Search for the cell housing the specified text and yield its [x, y] center coordinate. 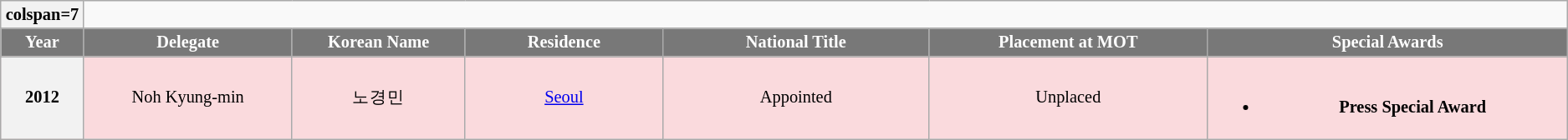
Korean Name [378, 42]
Seoul [564, 97]
colspan=7 [42, 14]
Special Awards [1388, 42]
Noh Kyung-min [187, 97]
Press Special Award [1388, 97]
Delegate [187, 42]
2012 [42, 97]
Unplaced [1069, 97]
Appointed [796, 97]
노경민 [378, 97]
National Title [796, 42]
Placement at MOT [1069, 42]
Year [42, 42]
Residence [564, 42]
